Search for the cell housing the specified text and yield its [X, Y] center coordinate. 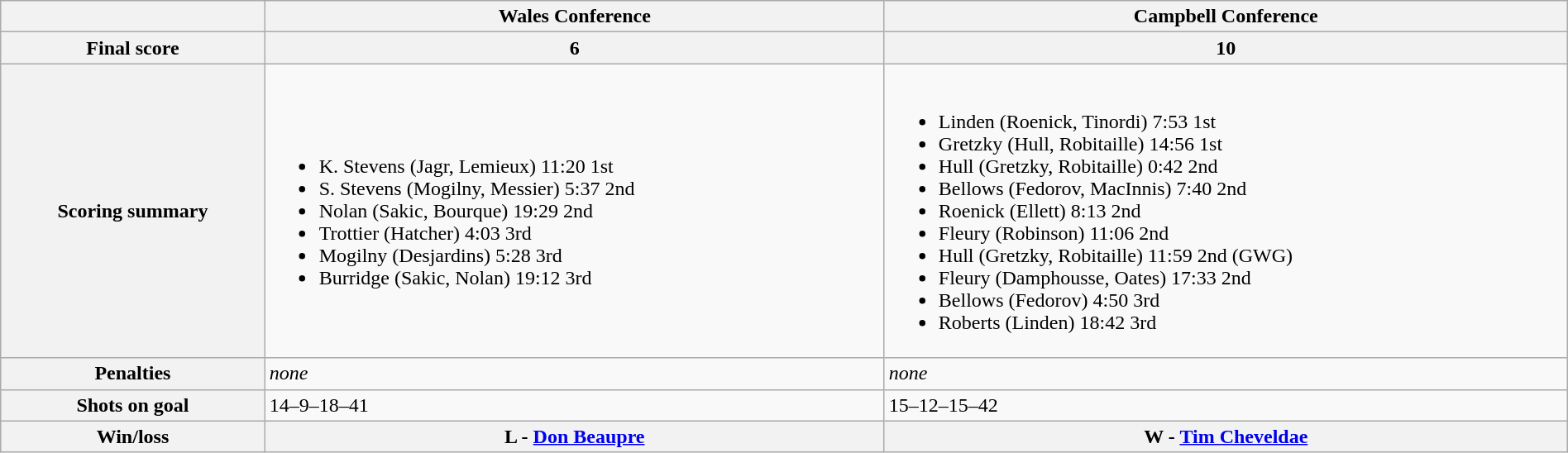
14–9–18–41 [574, 405]
15–12–15–42 [1226, 405]
Scoring summary [132, 211]
6 [574, 48]
Shots on goal [132, 405]
W - Tim Cheveldae [1226, 436]
Wales Conference [574, 17]
Final score [132, 48]
Campbell Conference [1226, 17]
L - Don Beaupre [574, 436]
Win/loss [132, 436]
10 [1226, 48]
Penalties [132, 374]
